Provide the (X, Y) coordinate of the cell's center where the given text is located.  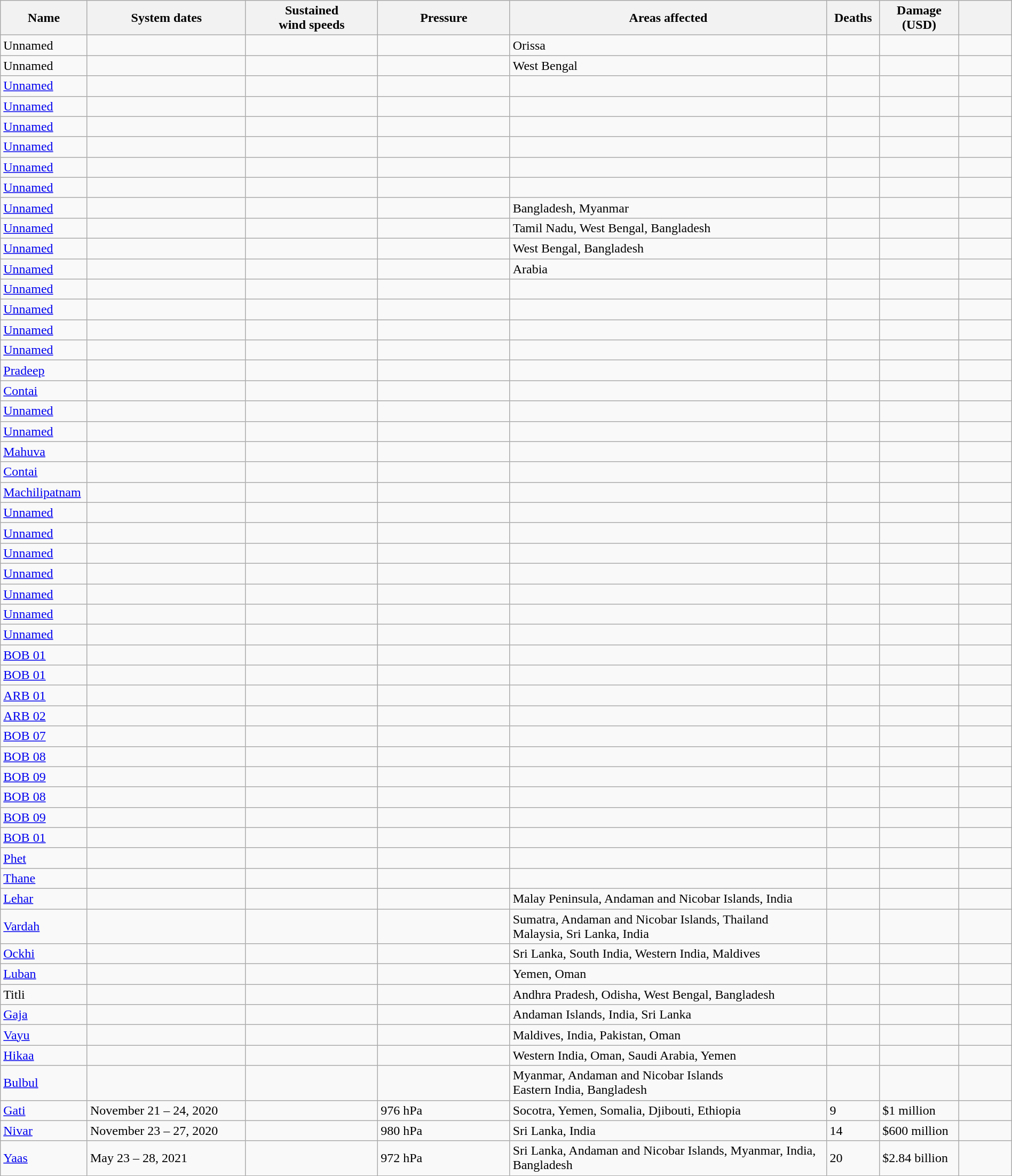
Hikaa (44, 1055)
Western India, Oman, Saudi Arabia, Yemen (668, 1055)
Pradeep (44, 370)
9 (853, 1110)
980 hPa (444, 1131)
Tamil Nadu, West Bengal, Bangladesh (668, 228)
Thane (44, 878)
Mahuva (44, 452)
Bangladesh, Myanmar (668, 208)
Socotra, Yemen, Somalia, Djibouti, Ethiopia (668, 1110)
Yaas (44, 1158)
Sri Lanka, South India, Western India, Maldives (668, 954)
Deaths (853, 18)
Yemen, Oman (668, 974)
Sumatra, Andaman and Nicobar Islands, ThailandMalaysia, Sri Lanka, India (668, 926)
May 23 – 28, 2021 (167, 1158)
West Bengal (668, 66)
976 hPa (444, 1110)
System dates (167, 18)
Lehar (44, 898)
Luban (44, 974)
Name (44, 18)
Ockhi (44, 954)
$600 million (919, 1131)
Myanmar, Andaman and Nicobar IslandsEastern India, Bangladesh (668, 1083)
Vayu (44, 1035)
Malay Peninsula, Andaman and Nicobar Islands, India (668, 898)
ARB 01 (44, 696)
West Bengal, Bangladesh (668, 248)
BOB 07 (44, 736)
Gati (44, 1110)
Sustainedwind speeds (312, 18)
Damage(USD) (919, 18)
Nivar (44, 1131)
Titli (44, 995)
Areas affected (668, 18)
Sri Lanka, Andaman and Nicobar Islands, Myanmar, India, Bangladesh (668, 1158)
Maldives, India, Pakistan, Oman (668, 1035)
Pressure (444, 18)
ARB 02 (44, 716)
Phet (44, 858)
$2.84 billion (919, 1158)
November 21 – 24, 2020 (167, 1110)
$1 million (919, 1110)
Andhra Pradesh, Odisha, West Bengal, Bangladesh (668, 995)
November 23 – 27, 2020 (167, 1131)
Gaja (44, 1015)
972 hPa (444, 1158)
Arabia (668, 269)
Orissa (668, 45)
20 (853, 1158)
Vardah (44, 926)
Machilipatnam (44, 492)
Sri Lanka, India (668, 1131)
Bulbul (44, 1083)
Andaman Islands, India, Sri Lanka (668, 1015)
14 (853, 1131)
